Capture the cell that displays the provided text and extract its [X, Y] central coordinate. 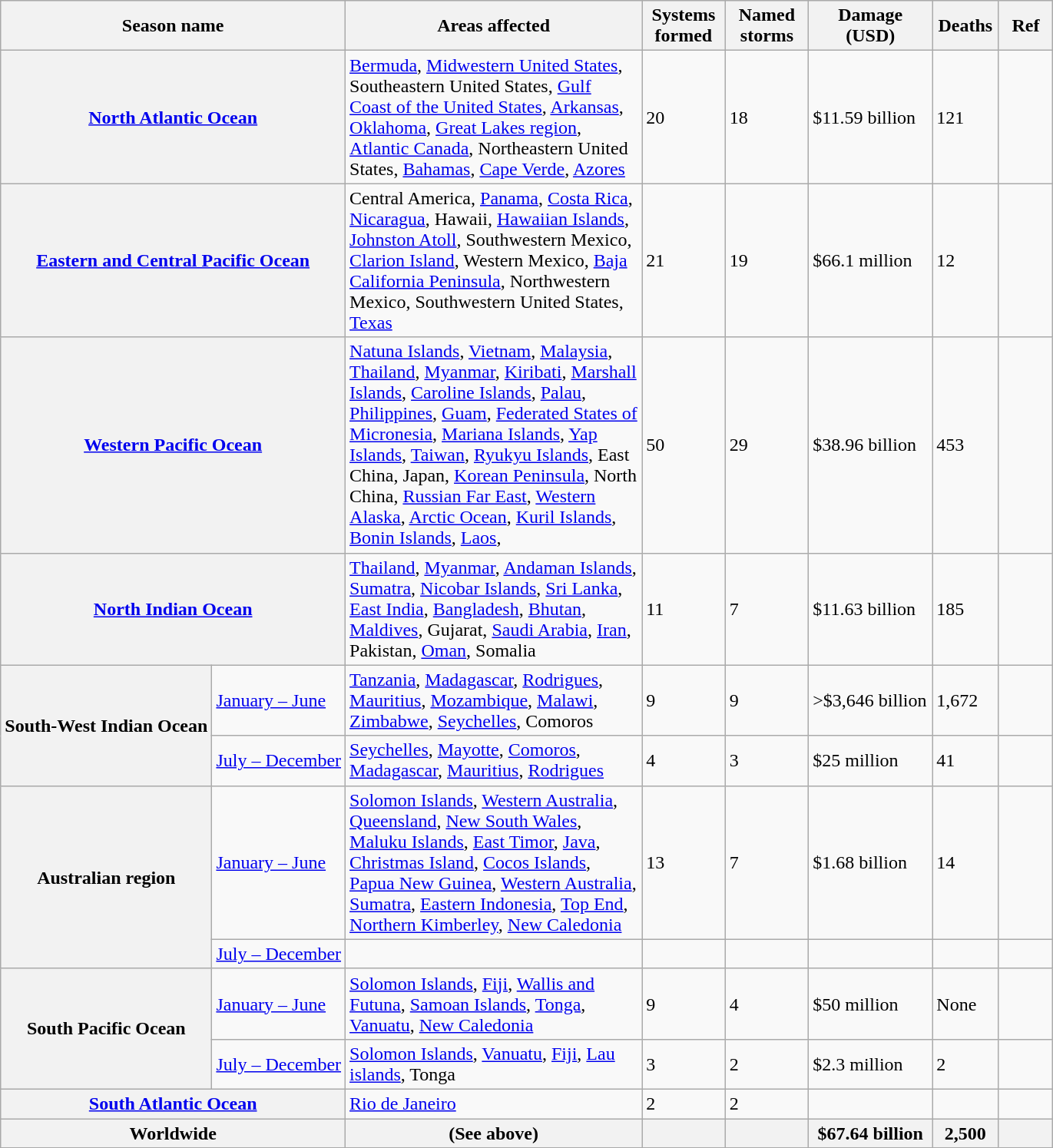
18 [767, 117]
12 [965, 260]
41 [965, 760]
121 [965, 117]
453 [965, 445]
$11.59 billion [871, 117]
21 [684, 260]
Deaths [965, 26]
29 [767, 445]
$66.1 million [871, 260]
14 [965, 862]
$2.3 million [871, 1064]
Named storms [767, 26]
Solomon Islands, Vanuatu, Fiji, Lau islands, Tonga [494, 1064]
20 [684, 117]
None [965, 1004]
Worldwide [174, 1133]
Western Pacific Ocean [174, 445]
Tanzania, Madagascar, Rodrigues, Mauritius, Mozambique, Malawi, Zimbabwe, Seychelles, Comoros [494, 700]
19 [767, 260]
Australian region [106, 877]
Damage (USD) [871, 26]
$38.96 billion [871, 445]
$67.64 billion [871, 1133]
185 [965, 609]
Seychelles, Mayotte, Comoros, Madagascar, Mauritius, Rodrigues [494, 760]
>$3,646 billion [871, 700]
$11.63 billion [871, 609]
(See above) [494, 1133]
1,672 [965, 700]
Systems formed [684, 26]
2,500 [965, 1133]
South Pacific Ocean [106, 1029]
Areas affected [494, 26]
13 [684, 862]
Ref [1026, 26]
Eastern and Central Pacific Ocean [174, 260]
$1.68 billion [871, 862]
North Atlantic Ocean [174, 117]
50 [684, 445]
$50 million [871, 1004]
North Indian Ocean [174, 609]
South Atlantic Ocean [174, 1103]
South-West Indian Ocean [106, 725]
Season name [174, 26]
Solomon Islands, Fiji, Wallis and Futuna, Samoan Islands, Tonga, Vanuatu, New Caledonia [494, 1004]
$25 million [871, 760]
11 [684, 609]
Rio de Janeiro [494, 1103]
